Provide the (x, y) coordinate of the cell's center where the given text is located.  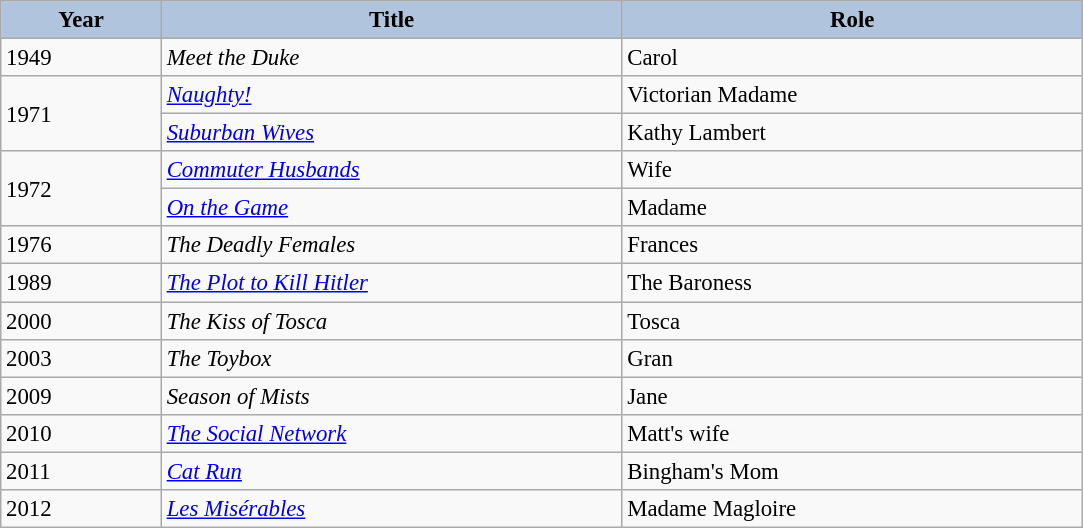
On the Game (392, 208)
1972 (82, 188)
Jane (852, 396)
1949 (82, 58)
Year (82, 20)
2011 (82, 471)
The Toybox (392, 358)
Bingham's Mom (852, 471)
Victorian Madame (852, 95)
Matt's wife (852, 433)
Role (852, 20)
Madame Magloire (852, 509)
Tosca (852, 321)
Wife (852, 170)
Meet the Duke (392, 58)
Frances (852, 245)
Title (392, 20)
1971 (82, 114)
Les Misérables (392, 509)
Kathy Lambert (852, 133)
The Deadly Females (392, 245)
2012 (82, 509)
The Social Network (392, 433)
The Kiss of Tosca (392, 321)
2003 (82, 358)
The Plot to Kill Hitler (392, 283)
2009 (82, 396)
Season of Mists (392, 396)
2010 (82, 433)
Suburban Wives (392, 133)
Commuter Husbands (392, 170)
Gran (852, 358)
Naughty! (392, 95)
Cat Run (392, 471)
Madame (852, 208)
Carol (852, 58)
1989 (82, 283)
The Baroness (852, 283)
1976 (82, 245)
2000 (82, 321)
